Find where the given text appears and provide that cell's center as [x, y] coordinate. 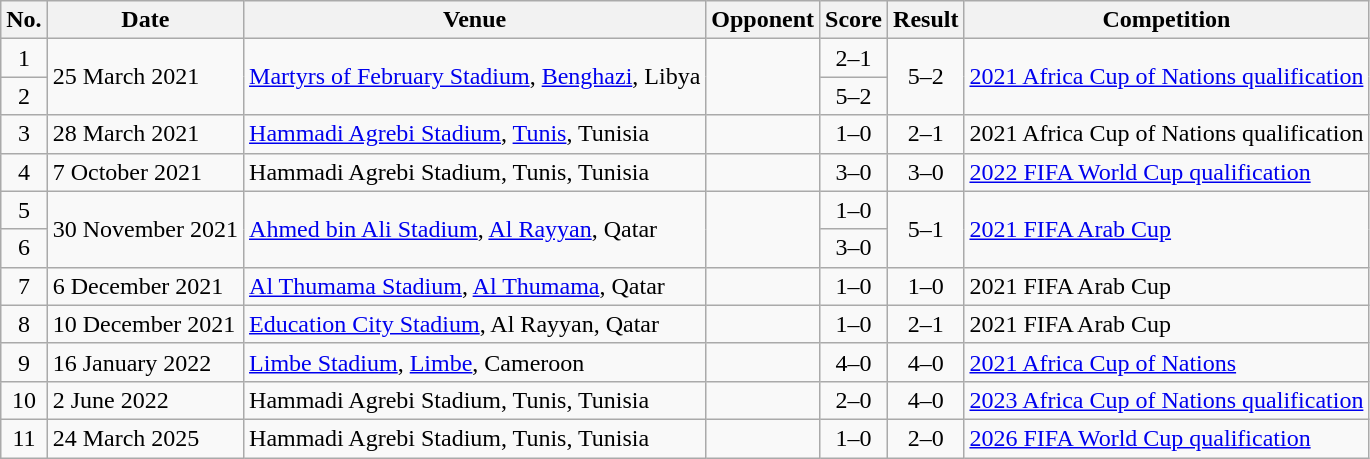
Opponent [763, 20]
Martyrs of February Stadium, Benghazi, Libya [475, 77]
5–1 [926, 229]
Result [926, 20]
2 June 2022 [145, 400]
3 [24, 134]
28 March 2021 [145, 134]
4 [24, 172]
Education City Stadium, Al Rayyan, Qatar [475, 324]
2021 Africa Cup of Nations [1166, 362]
24 March 2025 [145, 438]
16 January 2022 [145, 362]
6 [24, 248]
2023 Africa Cup of Nations qualification [1166, 400]
Score [854, 20]
Limbe Stadium, Limbe, Cameroon [475, 362]
Date [145, 20]
Al Thumama Stadium, Al Thumama, Qatar [475, 286]
1 [24, 58]
11 [24, 438]
5 [24, 210]
8 [24, 324]
10 [24, 400]
9 [24, 362]
7 October 2021 [145, 172]
10 December 2021 [145, 324]
2 [24, 96]
25 March 2021 [145, 77]
6 December 2021 [145, 286]
30 November 2021 [145, 229]
Competition [1166, 20]
2022 FIFA World Cup qualification [1166, 172]
No. [24, 20]
Venue [475, 20]
7 [24, 286]
Ahmed bin Ali Stadium, Al Rayyan, Qatar [475, 229]
2026 FIFA World Cup qualification [1166, 438]
